Identify which cell holds the provided text, then report its [x, y] central coordinate. 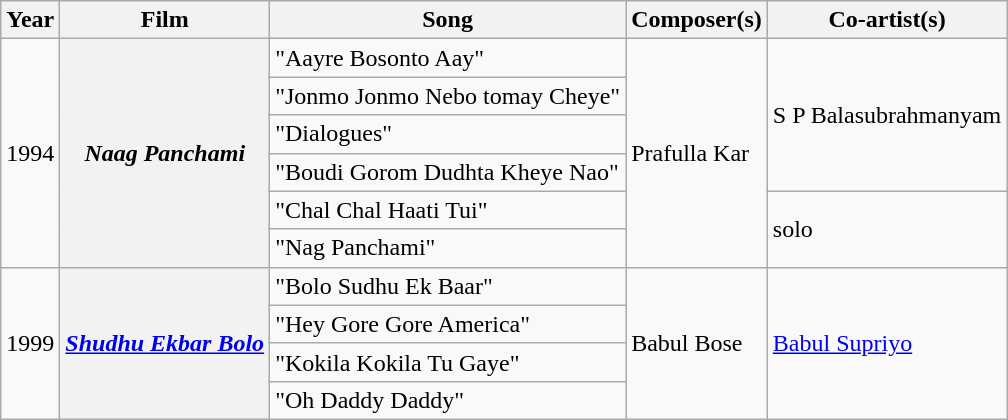
Co-artist(s) [886, 20]
"Dialogues" [448, 134]
"Jonmo Jonmo Nebo tomay Cheye" [448, 96]
"Chal Chal Haati Tui" [448, 210]
"Oh Daddy Daddy" [448, 400]
Song [448, 20]
"Bolo Sudhu Ek Baar" [448, 286]
Shudhu Ekbar Bolo [165, 343]
Naag Panchami [165, 153]
Prafulla Kar [697, 153]
Year [30, 20]
"Hey Gore Gore America" [448, 324]
1999 [30, 343]
Composer(s) [697, 20]
Babul Bose [697, 343]
solo [886, 229]
1994 [30, 153]
Film [165, 20]
"Nag Panchami" [448, 248]
"Aayre Bosonto Aay" [448, 58]
S P Balasubrahmanyam [886, 115]
"Kokila Kokila Tu Gaye" [448, 362]
"Boudi Gorom Dudhta Kheye Nao" [448, 172]
Babul Supriyo [886, 343]
